Detect which cell encompasses the target text, then output its [X, Y] center coordinate. 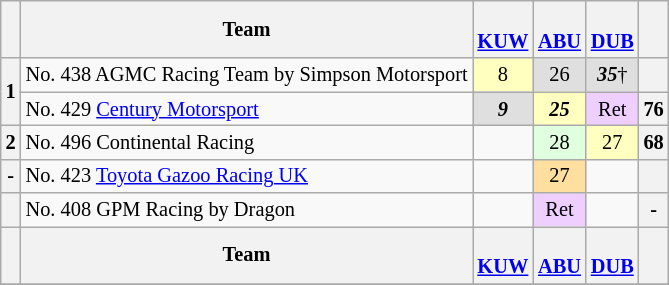
68 [654, 142]
35† [612, 75]
No. 408 GPM Racing by Dragon [247, 210]
28 [560, 142]
2 [11, 142]
No. 429 Century Motorsport [247, 109]
26 [560, 75]
No. 438 AGMC Racing Team by Simpson Motorsport [247, 75]
1 [11, 92]
No. 496 Continental Racing [247, 142]
76 [654, 109]
9 [504, 109]
8 [504, 75]
25 [560, 109]
No. 423 Toyota Gazoo Racing UK [247, 176]
